Capture the cell that displays the provided text and extract its [x, y] central coordinate. 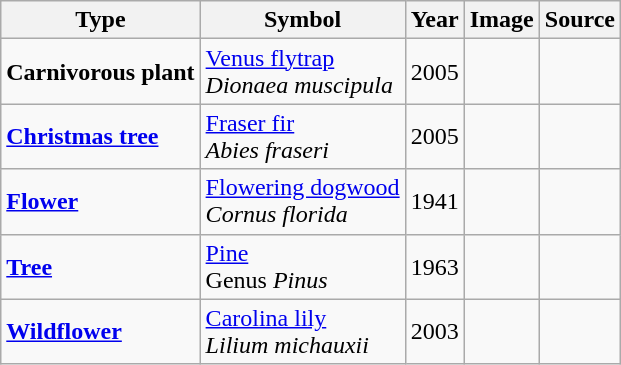
Flower [100, 202]
Type [100, 20]
Image [502, 20]
1941 [434, 202]
Year [434, 20]
Christmas tree [100, 136]
Flowering dogwoodCornus florida [302, 202]
Venus flytrapDionaea muscipula [302, 72]
2003 [434, 332]
Carolina lilyLilium michauxii [302, 332]
1963 [434, 266]
Source [580, 20]
Tree [100, 266]
PineGenus Pinus [302, 266]
Fraser firAbies fraseri [302, 136]
Carnivorous plant [100, 72]
Symbol [302, 20]
Wildflower [100, 332]
